Detect which cell encompasses the target text, then output its [X, Y] center coordinate. 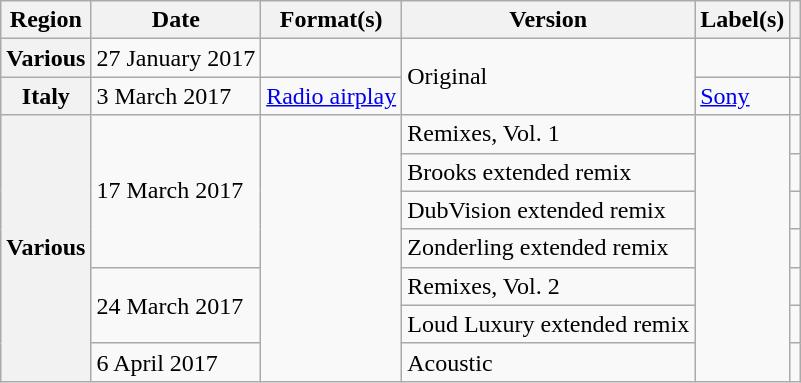
17 March 2017 [176, 191]
Acoustic [548, 362]
Remixes, Vol. 1 [548, 134]
Region [46, 20]
Sony [742, 96]
DubVision extended remix [548, 210]
Brooks extended remix [548, 172]
Date [176, 20]
Label(s) [742, 20]
Italy [46, 96]
Remixes, Vol. 2 [548, 286]
Loud Luxury extended remix [548, 324]
Zonderling extended remix [548, 248]
6 April 2017 [176, 362]
Version [548, 20]
Radio airplay [332, 96]
Format(s) [332, 20]
27 January 2017 [176, 58]
3 March 2017 [176, 96]
Original [548, 77]
24 March 2017 [176, 305]
